From the cell containing the given text, extract its center point as [X, Y] coordinate. 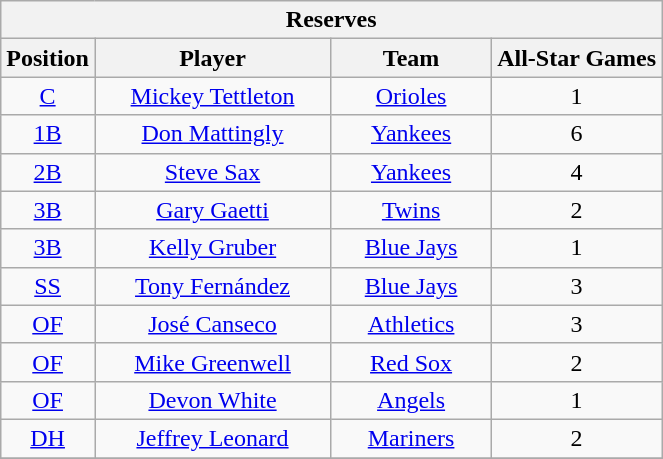
SS [48, 286]
2B [48, 172]
All-Star Games [577, 58]
Kelly Gruber [212, 248]
Position [48, 58]
Twins [412, 210]
6 [577, 134]
DH [48, 438]
Don Mattingly [212, 134]
4 [577, 172]
Team [412, 58]
Red Sox [412, 362]
Mike Greenwell [212, 362]
Jeffrey Leonard [212, 438]
Reserves [332, 20]
Gary Gaetti [212, 210]
Orioles [412, 96]
Devon White [212, 400]
C [48, 96]
Athletics [412, 324]
Tony Fernández [212, 286]
José Canseco [212, 324]
Player [212, 58]
Steve Sax [212, 172]
Mickey Tettleton [212, 96]
1B [48, 134]
Angels [412, 400]
Mariners [412, 438]
